Determine the (x, y) coordinate at the center of the cell enclosing the given text.  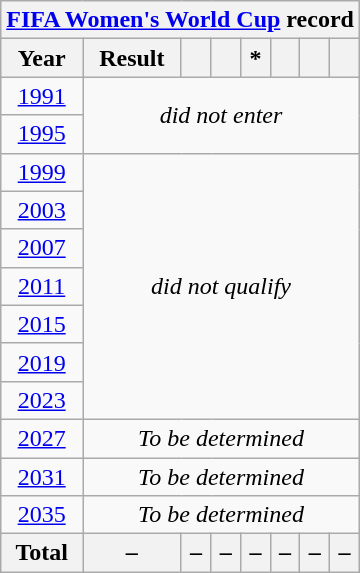
FIFA Women's World Cup record (180, 20)
1999 (42, 172)
Result (132, 58)
2035 (42, 515)
Total (42, 553)
Year (42, 58)
did not qualify (222, 286)
did not enter (222, 115)
2003 (42, 210)
2011 (42, 286)
2031 (42, 477)
1995 (42, 134)
* (256, 58)
2019 (42, 362)
2023 (42, 400)
2007 (42, 248)
1991 (42, 96)
2015 (42, 324)
2027 (42, 438)
